Capture the cell that displays the provided text and extract its (x, y) central coordinate. 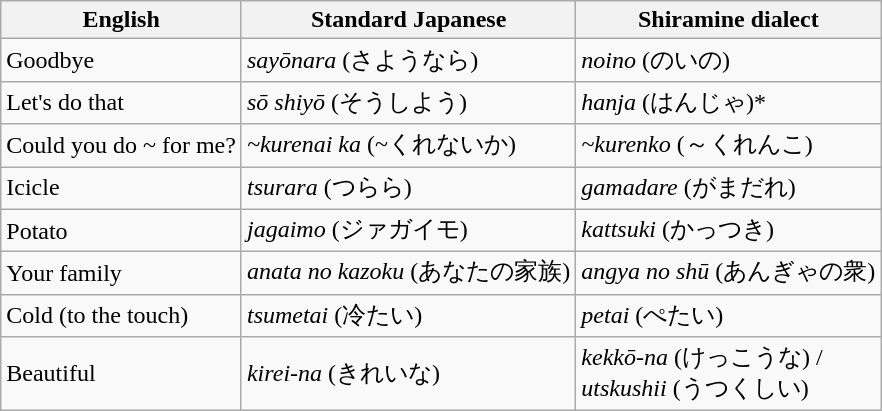
Goodbye (122, 60)
kirei-na (きれいな) (408, 374)
tsumetai (冷たい) (408, 316)
angya no shū (あんぎゃの衆) (728, 274)
tsurara (つらら) (408, 188)
Potato (122, 230)
Your family (122, 274)
Shiramine dialect (728, 20)
Let's do that (122, 102)
sayōnara (さようなら) (408, 60)
jagaimo (ジァガイモ) (408, 230)
Standard Japanese (408, 20)
kekkō-na (けっこうな) /utskushii (うつくしい) (728, 374)
Could you do ~ for me? (122, 146)
Icicle (122, 188)
sō shiyō (そうしよう) (408, 102)
petai (ぺたい) (728, 316)
~kurenko (～くれんこ) (728, 146)
anata no kazoku (あなたの家族) (408, 274)
Cold (to the touch) (122, 316)
kattsuki (かっつき) (728, 230)
~kurenai ka (~くれないか) (408, 146)
gamadare (がまだれ) (728, 188)
noino (のいの) (728, 60)
English (122, 20)
Beautiful (122, 374)
hanja (はんじゃ)* (728, 102)
